Output the [x, y] coordinate of the center of the cell containing the given text.  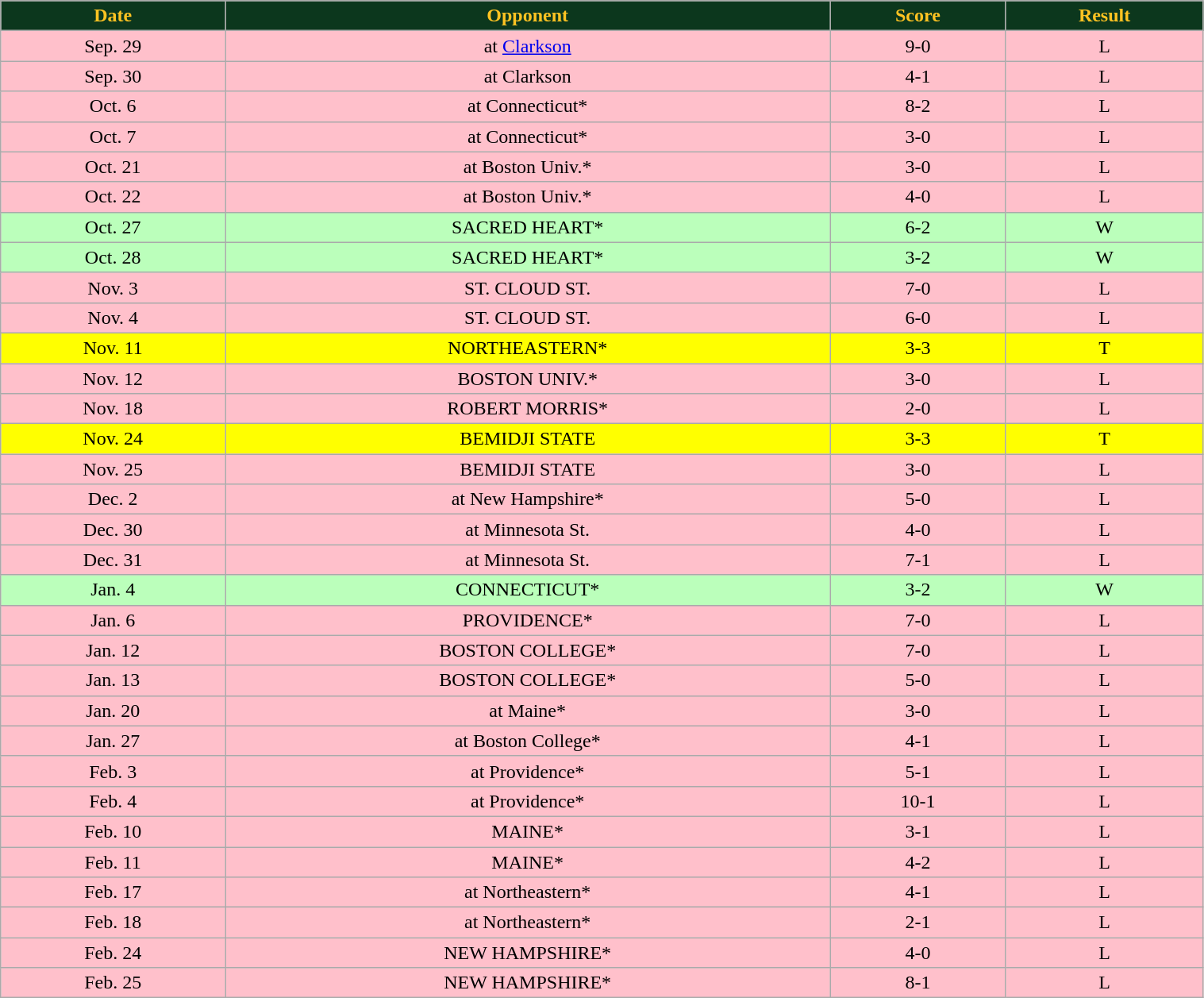
Nov. 3 [113, 287]
Date [113, 16]
8-1 [917, 983]
3-1 [917, 831]
Oct. 28 [113, 257]
Feb. 25 [113, 983]
Jan. 13 [113, 680]
Oct. 21 [113, 167]
4-2 [917, 861]
9-0 [917, 46]
5-1 [917, 771]
Jan. 12 [113, 650]
Jan. 4 [113, 590]
NORTHEASTERN* [528, 348]
Jan. 20 [113, 711]
Sep. 30 [113, 76]
Feb. 17 [113, 892]
7-1 [917, 560]
ROBERT MORRIS* [528, 409]
Nov. 25 [113, 469]
Sep. 29 [113, 46]
10-1 [917, 801]
Feb. 24 [113, 953]
at Boston College* [528, 741]
2-1 [917, 923]
2-0 [917, 409]
CONNECTICUT* [528, 590]
Score [917, 16]
6-0 [917, 318]
Dec. 30 [113, 530]
Dec. 2 [113, 499]
Nov. 12 [113, 379]
Jan. 6 [113, 620]
Feb. 3 [113, 771]
Oct. 6 [113, 106]
Opponent [528, 16]
Feb. 18 [113, 923]
Dec. 31 [113, 560]
at New Hampshire* [528, 499]
Feb. 10 [113, 831]
6-2 [917, 227]
Feb. 11 [113, 861]
Result [1105, 16]
Nov. 4 [113, 318]
at Maine* [528, 711]
BOSTON UNIV.* [528, 379]
Oct. 22 [113, 197]
Nov. 18 [113, 409]
Nov. 11 [113, 348]
PROVIDENCE* [528, 620]
8-2 [917, 106]
Oct. 27 [113, 227]
Oct. 7 [113, 137]
Feb. 4 [113, 801]
Nov. 24 [113, 439]
Jan. 27 [113, 741]
